Return the (x, y) coordinate for the center point of the cell that contains the specified text.  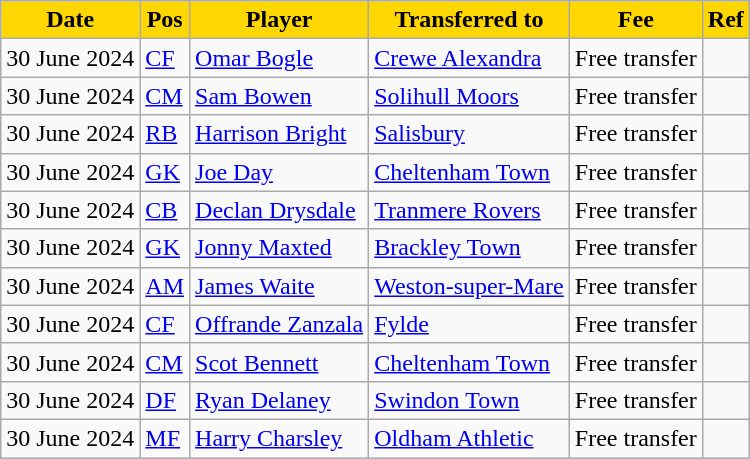
Weston-super-Mare (470, 286)
Fee (636, 20)
James Waite (280, 286)
Offrande Zanzala (280, 324)
Fylde (470, 324)
Transferred to (470, 20)
RB (165, 134)
Pos (165, 20)
Declan Drysdale (280, 210)
Joe Day (280, 172)
Tranmere Rovers (470, 210)
Crewe Alexandra (470, 58)
Ryan Delaney (280, 400)
MF (165, 438)
Sam Bowen (280, 96)
Harrison Bright (280, 134)
Scot Bennett (280, 362)
Oldham Athletic (470, 438)
Ref (726, 20)
Jonny Maxted (280, 248)
AM (165, 286)
Harry Charsley (280, 438)
Date (70, 20)
Omar Bogle (280, 58)
Brackley Town (470, 248)
Salisbury (470, 134)
Swindon Town (470, 400)
Solihull Moors (470, 96)
Player (280, 20)
DF (165, 400)
CB (165, 210)
